Scan for the cell matching the given text and deliver its (x, y) coordinate at center. 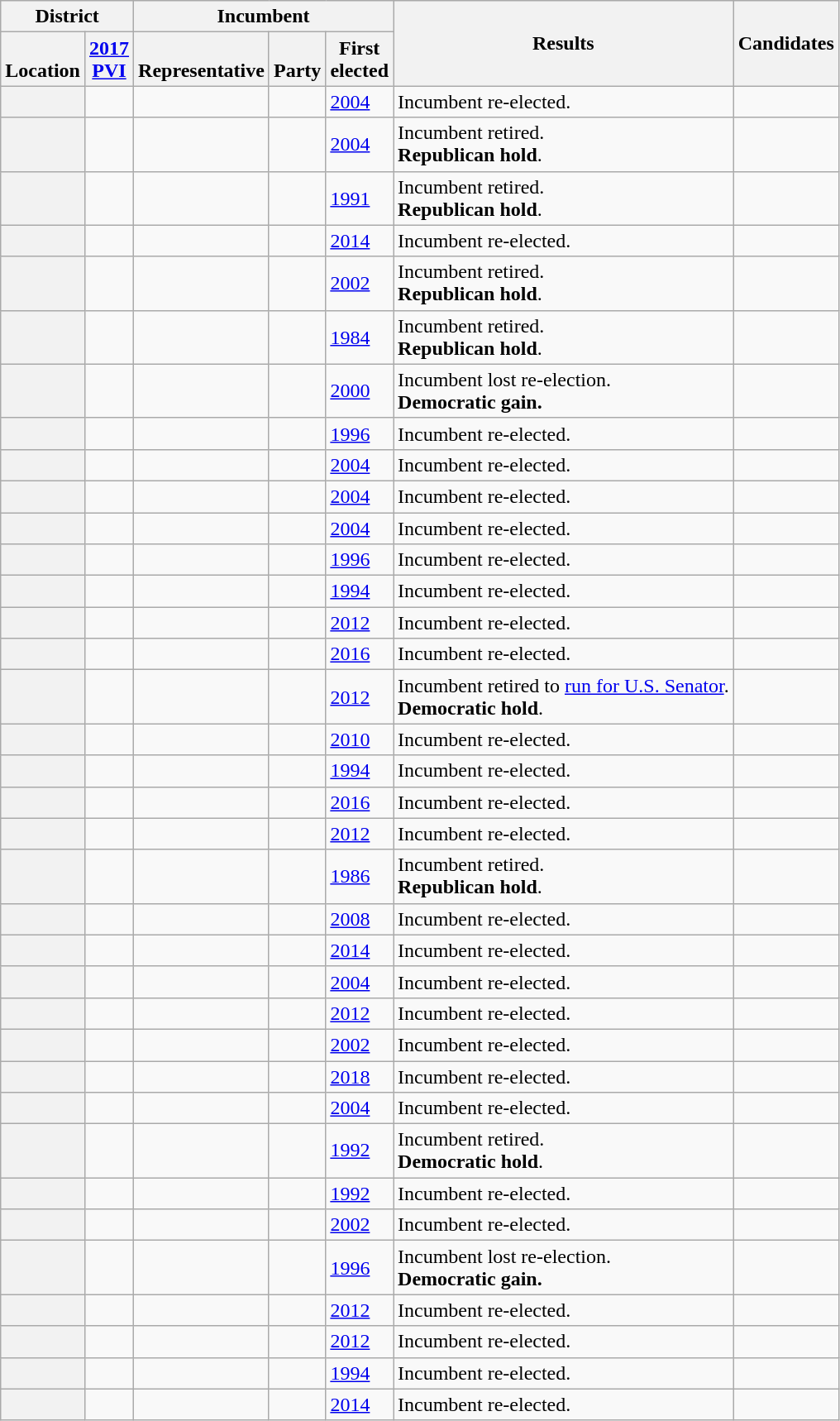
Incumbent (264, 17)
2017PVI (109, 60)
Incumbent retired.Democratic hold. (564, 1151)
Location (43, 60)
District (68, 17)
2010 (360, 739)
Results (564, 43)
Party (297, 60)
2008 (360, 919)
Firstelected (360, 60)
1991 (360, 199)
2018 (360, 1076)
Candidates (785, 43)
1986 (360, 877)
Representative (202, 60)
1984 (360, 337)
Incumbent retired to run for U.S. Senator.Democratic hold. (564, 696)
2000 (360, 390)
